Locate the cell with the specified text and output its (X, Y) center coordinate. 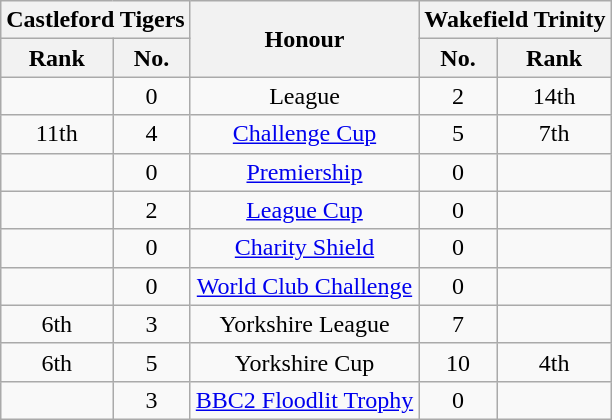
Charity Shield (304, 248)
BBC2 Floodlit Trophy (304, 400)
Premiership (304, 172)
4th (554, 362)
10 (458, 362)
League (304, 96)
7th (554, 134)
7 (458, 324)
11th (57, 134)
Challenge Cup (304, 134)
4 (152, 134)
Yorkshire League (304, 324)
League Cup (304, 210)
14th (554, 96)
Honour (304, 39)
Wakefield Trinity (515, 20)
World Club Challenge (304, 286)
Yorkshire Cup (304, 362)
Castleford Tigers (96, 20)
